Scan for the cell matching the given text and deliver its (X, Y) coordinate at center. 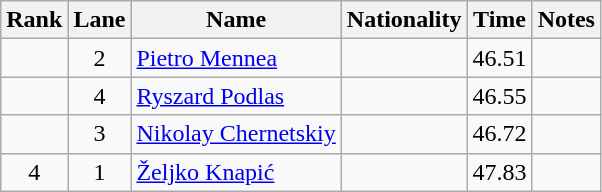
47.83 (500, 172)
Željko Knapić (236, 172)
Name (236, 20)
Lane (100, 20)
Time (500, 20)
1 (100, 172)
Pietro Mennea (236, 58)
2 (100, 58)
Nationality (404, 20)
46.72 (500, 134)
46.55 (500, 96)
Rank (34, 20)
Nikolay Chernetskiy (236, 134)
Ryszard Podlas (236, 96)
3 (100, 134)
46.51 (500, 58)
Notes (566, 20)
